Scan for the cell matching the given text and deliver its [X, Y] coordinate at center. 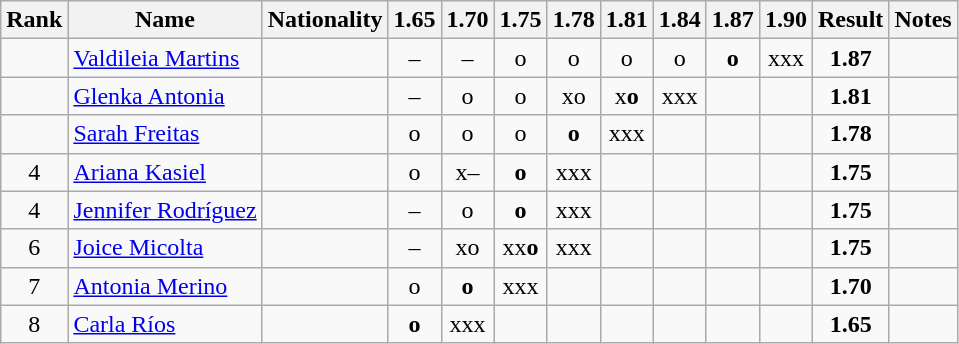
x– [468, 172]
Result [850, 20]
1.84 [680, 20]
Joice Micolta [165, 248]
Glenka Antonia [165, 96]
Notes [923, 20]
Valdileia Martins [165, 58]
Nationality [325, 20]
6 [34, 248]
8 [34, 324]
Carla Ríos [165, 324]
7 [34, 286]
Rank [34, 20]
Sarah Freitas [165, 134]
Antonia Merino [165, 286]
1.90 [786, 20]
Ariana Kasiel [165, 172]
xxo [520, 248]
Jennifer Rodríguez [165, 210]
Name [165, 20]
